Return the (X, Y) coordinate for the center point of the cell that contains the specified text.  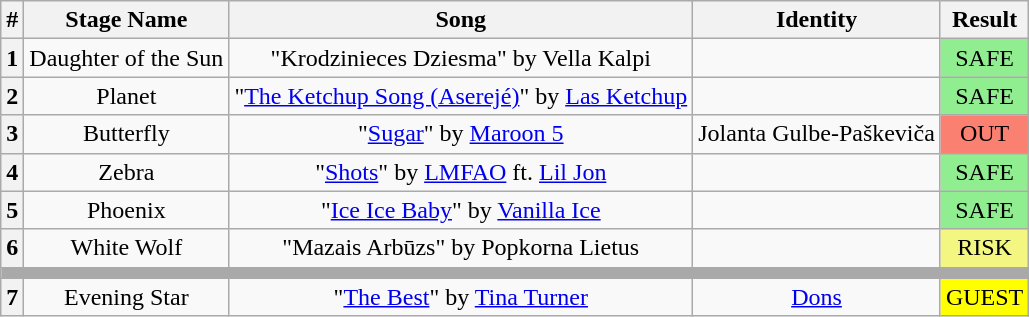
Planet (126, 96)
GUEST (984, 297)
# (12, 20)
Jolanta Gulbe-Paškeviča (817, 134)
Stage Name (126, 20)
Daughter of the Sun (126, 58)
6 (12, 248)
Zebra (126, 172)
Evening Star (126, 297)
Phoenix (126, 210)
"The Best" by Tina Turner (461, 297)
Dons (817, 297)
Result (984, 20)
"Sugar" by Maroon 5 (461, 134)
5 (12, 210)
OUT (984, 134)
7 (12, 297)
3 (12, 134)
Song (461, 20)
Identity (817, 20)
White Wolf (126, 248)
Butterfly (126, 134)
1 (12, 58)
"The Ketchup Song (Aserejé)" by Las Ketchup (461, 96)
2 (12, 96)
"Mazais Arbūzs" by Popkorna Lietus (461, 248)
4 (12, 172)
"Shots" by LMFAO ft. Lil Jon (461, 172)
"Krodzinieces Dziesma" by Vella Kalpi (461, 58)
RISK (984, 248)
"Ice Ice Baby" by Vanilla Ice (461, 210)
